From the cell containing the given text, extract its center point as (x, y) coordinate. 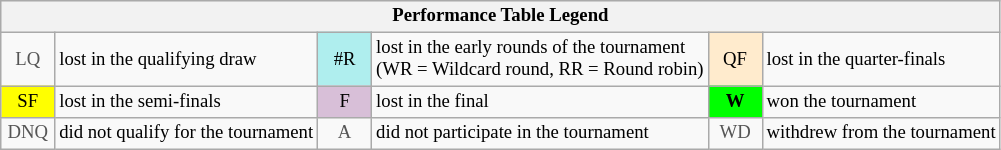
lost in the quarter-finals (881, 60)
did not qualify for the tournament (186, 134)
#R (345, 60)
lost in the qualifying draw (186, 60)
lost in the early rounds of the tournament(WR = Wildcard round, RR = Round robin) (540, 60)
F (345, 102)
W (735, 102)
lost in the final (540, 102)
Performance Table Legend (500, 16)
won the tournament (881, 102)
SF (28, 102)
WD (735, 134)
QF (735, 60)
LQ (28, 60)
lost in the semi-finals (186, 102)
withdrew from the tournament (881, 134)
DNQ (28, 134)
did not participate in the tournament (540, 134)
A (345, 134)
